Search for the cell housing the specified text and yield its (X, Y) center coordinate. 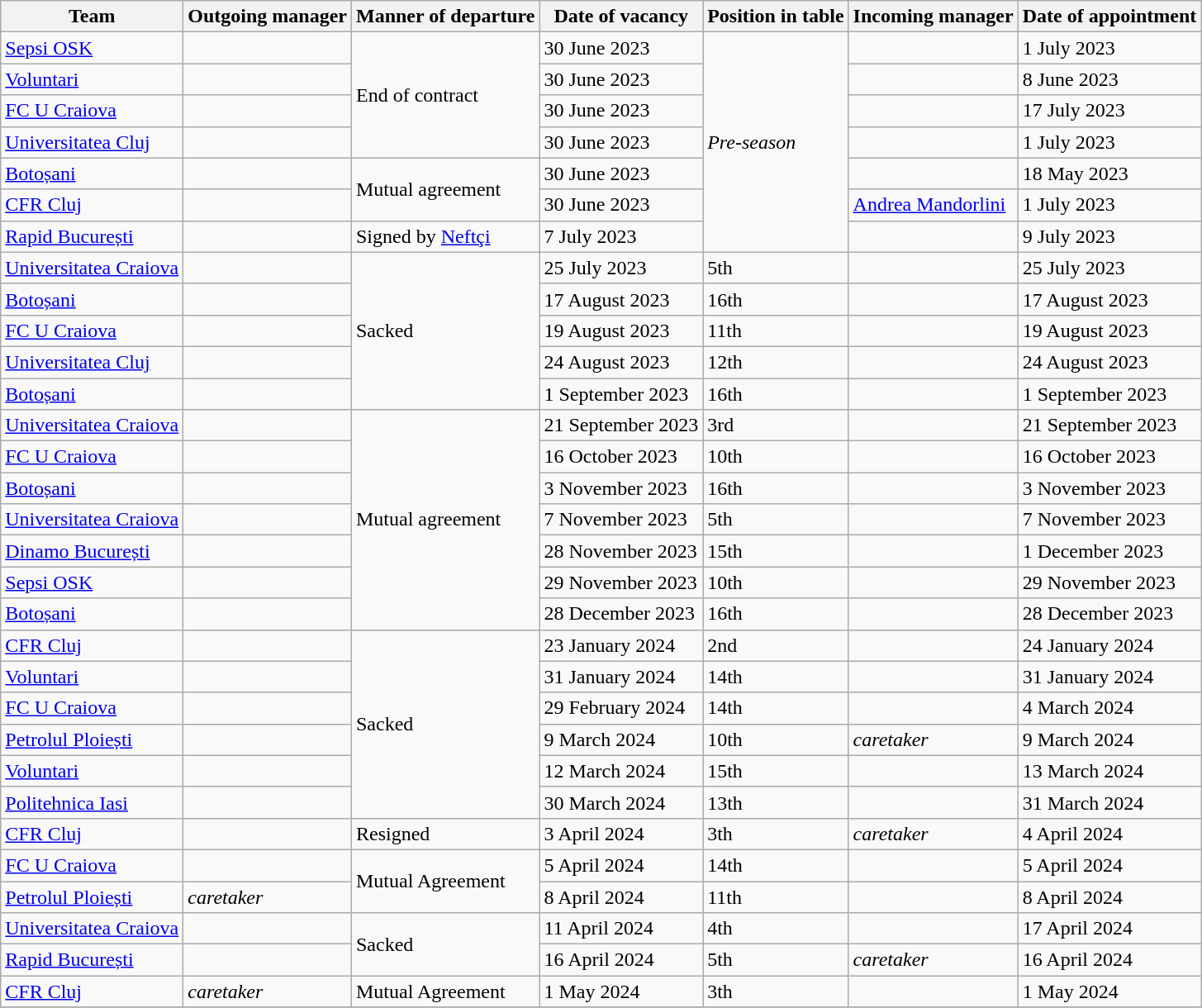
13 March 2024 (1109, 771)
17 April 2024 (1109, 929)
Date of appointment (1109, 17)
4 April 2024 (1109, 834)
Andrea Mandorlini (934, 205)
30 March 2024 (621, 802)
Team (93, 17)
24 January 2024 (1109, 645)
Dinamo București (93, 551)
Outgoing manager (268, 17)
Position in table (776, 17)
17 July 2023 (1109, 111)
28 November 2023 (621, 551)
3rd (776, 426)
1 December 2023 (1109, 551)
Manner of departure (444, 17)
29 February 2024 (621, 708)
23 January 2024 (621, 645)
Incoming manager (934, 17)
18 May 2023 (1109, 174)
3 April 2024 (621, 834)
Date of vacancy (621, 17)
11 April 2024 (621, 929)
7 July 2023 (621, 236)
Signed by Neftçi (444, 236)
Pre-season (776, 142)
13th (776, 802)
31 March 2024 (1109, 802)
Politehnica Iasi (93, 802)
9 July 2023 (1109, 236)
4th (776, 929)
2nd (776, 645)
12 March 2024 (621, 771)
End of contract (444, 95)
Resigned (444, 834)
4 March 2024 (1109, 708)
12th (776, 362)
8 June 2023 (1109, 79)
